Pinpoint the cell where the given text exists, returning its (x, y) midpoint coordinate. 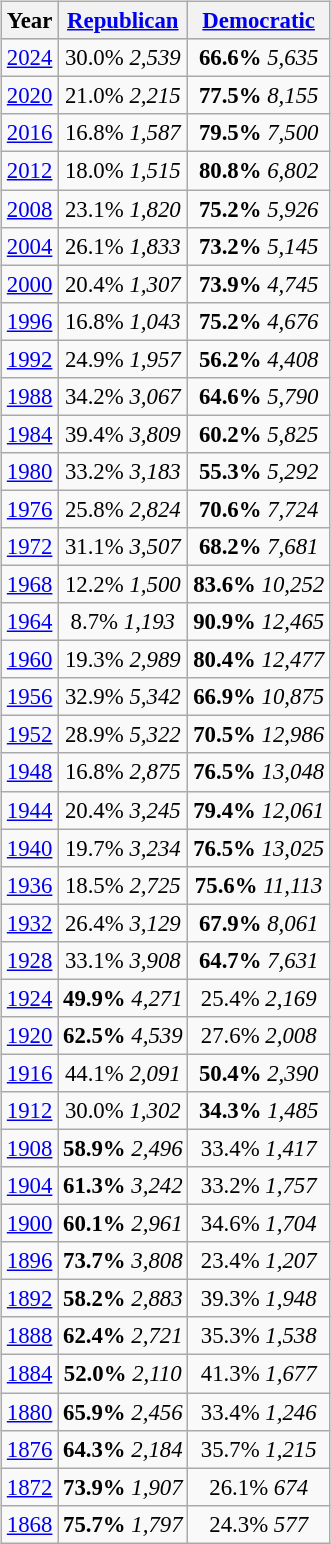
33.4% 1,417 (259, 1148)
24.9% 1,957 (123, 359)
1868 (30, 1524)
1896 (30, 1261)
8.7% 1,193 (123, 622)
44.1% 2,091 (123, 1073)
1884 (30, 1374)
1968 (30, 584)
16.8% 1,587 (123, 133)
52.0% 2,110 (123, 1374)
1880 (30, 1411)
70.5% 12,986 (259, 735)
30.0% 2,539 (123, 58)
1924 (30, 998)
24.3% 577 (259, 1524)
20.4% 3,245 (123, 810)
1988 (30, 396)
35.3% 1,538 (259, 1336)
60.1% 2,961 (123, 1224)
1972 (30, 547)
79.4% 12,061 (259, 810)
34.2% 3,067 (123, 396)
79.5% 7,500 (259, 133)
83.6% 10,252 (259, 584)
64.3% 2,184 (123, 1449)
18.5% 2,725 (123, 885)
1876 (30, 1449)
76.5% 13,025 (259, 848)
1932 (30, 923)
80.4% 12,477 (259, 660)
75.2% 5,926 (259, 209)
2008 (30, 209)
1960 (30, 660)
39.4% 3,809 (123, 434)
1940 (30, 848)
18.0% 1,515 (123, 171)
41.3% 1,677 (259, 1374)
1944 (30, 810)
66.6% 5,635 (259, 58)
Democratic (259, 21)
64.6% 5,790 (259, 396)
58.9% 2,496 (123, 1148)
1872 (30, 1487)
55.3% 5,292 (259, 472)
25.4% 2,169 (259, 998)
73.2% 5,145 (259, 246)
67.9% 8,061 (259, 923)
28.9% 5,322 (123, 735)
30.0% 1,302 (123, 1111)
75.7% 1,797 (123, 1524)
2016 (30, 133)
Year (30, 21)
23.1% 1,820 (123, 209)
1936 (30, 885)
26.1% 674 (259, 1487)
27.6% 2,008 (259, 1036)
1920 (30, 1036)
77.5% 8,155 (259, 96)
33.2% 1,757 (259, 1186)
49.9% 4,271 (123, 998)
2024 (30, 58)
1916 (30, 1073)
75.2% 4,676 (259, 321)
1992 (30, 359)
1900 (30, 1224)
1912 (30, 1111)
2004 (30, 246)
26.1% 1,833 (123, 246)
76.5% 13,048 (259, 772)
80.8% 6,802 (259, 171)
61.3% 3,242 (123, 1186)
64.7% 7,631 (259, 960)
1908 (30, 1148)
39.3% 1,948 (259, 1299)
Republican (123, 21)
73.9% 1,907 (123, 1487)
62.4% 2,721 (123, 1336)
2000 (30, 284)
16.8% 1,043 (123, 321)
1956 (30, 697)
66.9% 10,875 (259, 697)
33.4% 1,246 (259, 1411)
75.6% 11,113 (259, 885)
21.0% 2,215 (123, 96)
70.6% 7,724 (259, 509)
34.3% 1,485 (259, 1111)
1952 (30, 735)
56.2% 4,408 (259, 359)
58.2% 2,883 (123, 1299)
12.2% 1,500 (123, 584)
32.9% 5,342 (123, 697)
1996 (30, 321)
2012 (30, 171)
1928 (30, 960)
33.1% 3,908 (123, 960)
26.4% 3,129 (123, 923)
33.2% 3,183 (123, 472)
1980 (30, 472)
20.4% 1,307 (123, 284)
1984 (30, 434)
1964 (30, 622)
16.8% 2,875 (123, 772)
62.5% 4,539 (123, 1036)
1948 (30, 772)
35.7% 1,215 (259, 1449)
31.1% 3,507 (123, 547)
73.9% 4,745 (259, 284)
2020 (30, 96)
23.4% 1,207 (259, 1261)
1976 (30, 509)
73.7% 3,808 (123, 1261)
90.9% 12,465 (259, 622)
65.9% 2,456 (123, 1411)
60.2% 5,825 (259, 434)
34.6% 1,704 (259, 1224)
1888 (30, 1336)
25.8% 2,824 (123, 509)
1892 (30, 1299)
19.7% 3,234 (123, 848)
19.3% 2,989 (123, 660)
68.2% 7,681 (259, 547)
50.4% 2,390 (259, 1073)
1904 (30, 1186)
